Search for the cell housing the specified text and yield its (X, Y) center coordinate. 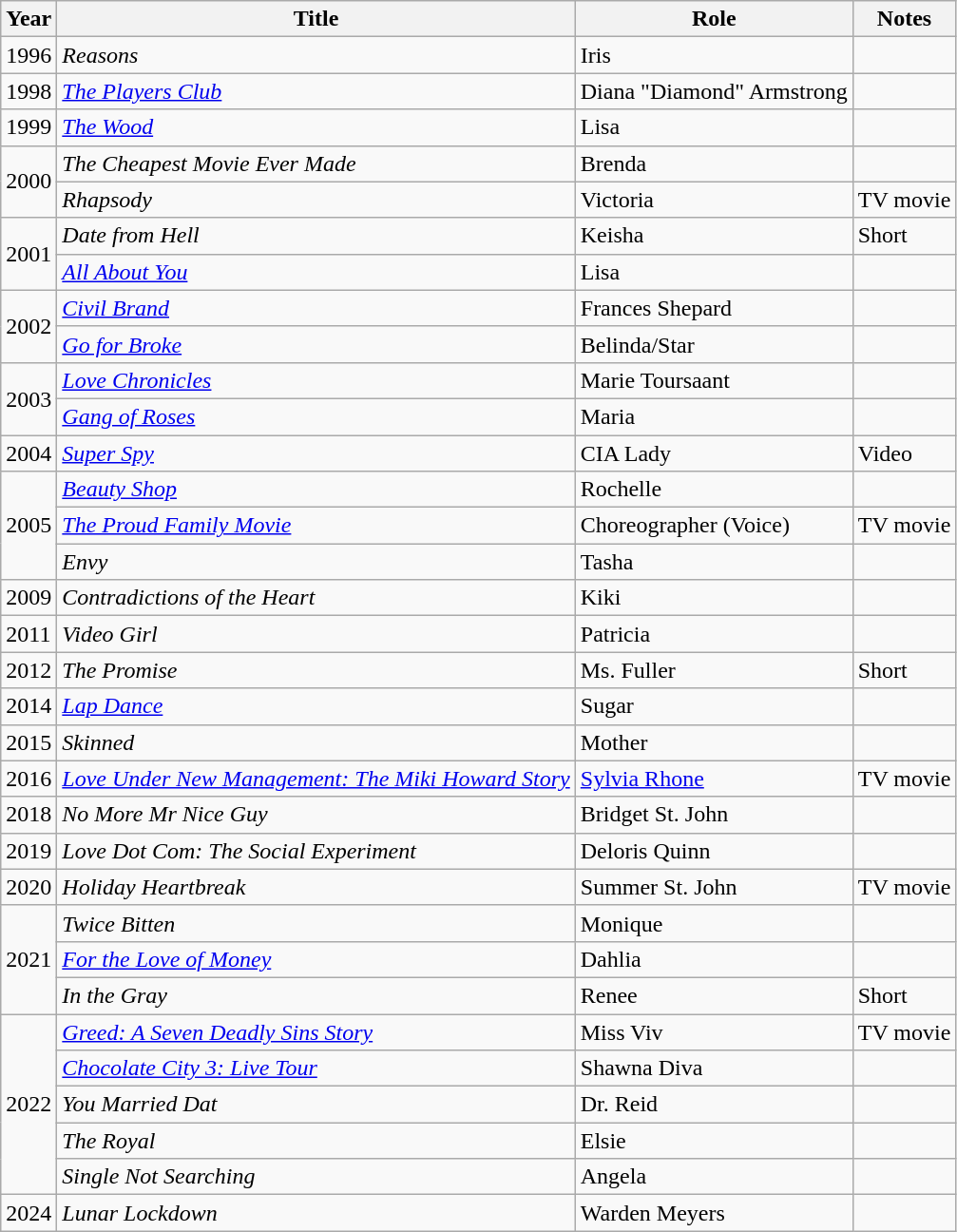
Brenda (714, 164)
Keisha (714, 236)
The Proud Family Movie (316, 526)
Angela (714, 1177)
Patricia (714, 634)
Monique (714, 923)
1998 (29, 91)
Notes (905, 19)
1999 (29, 127)
The Cheapest Movie Ever Made (316, 164)
2024 (29, 1213)
For the Love of Money (316, 959)
2016 (29, 779)
Sugar (714, 706)
Belinda/Star (714, 344)
Reasons (316, 55)
2012 (29, 670)
2014 (29, 706)
Marie Toursaant (714, 380)
Date from Hell (316, 236)
Holiday Heartbreak (316, 887)
Video (905, 453)
Maria (714, 416)
Deloris Quinn (714, 851)
Victoria (714, 200)
2009 (29, 598)
2011 (29, 634)
Lap Dance (316, 706)
Warden Meyers (714, 1213)
2018 (29, 815)
No More Mr Nice Guy (316, 815)
Civil Brand (316, 308)
Love Under New Management: The Miki Howard Story (316, 779)
Sylvia Rhone (714, 779)
2001 (29, 254)
Gang of Roses (316, 416)
Year (29, 19)
The Players Club (316, 91)
Dahlia (714, 959)
Kiki (714, 598)
Renee (714, 995)
You Married Dat (316, 1105)
Iris (714, 55)
2003 (29, 398)
Beauty Shop (316, 490)
2020 (29, 887)
All About You (316, 272)
Go for Broke (316, 344)
Tasha (714, 562)
2022 (29, 1104)
Bridget St. John (714, 815)
Twice Bitten (316, 923)
Ms. Fuller (714, 670)
Super Spy (316, 453)
The Royal (316, 1141)
Rochelle (714, 490)
2002 (29, 326)
Title (316, 19)
Mother (714, 742)
Contradictions of the Heart (316, 598)
The Promise (316, 670)
Greed: A Seven Deadly Sins Story (316, 1031)
2004 (29, 453)
In the Gray (316, 995)
2019 (29, 851)
Love Chronicles (316, 380)
Miss Viv (714, 1031)
Frances Shepard (714, 308)
Lunar Lockdown (316, 1213)
The Wood (316, 127)
Envy (316, 562)
2015 (29, 742)
CIA Lady (714, 453)
Love Dot Com: The Social Experiment (316, 851)
Skinned (316, 742)
Rhapsody (316, 200)
2021 (29, 959)
Diana "Diamond" Armstrong (714, 91)
Elsie (714, 1141)
Video Girl (316, 634)
Dr. Reid (714, 1105)
2000 (29, 182)
Role (714, 19)
Single Not Searching (316, 1177)
Summer St. John (714, 887)
Chocolate City 3: Live Tour (316, 1068)
Shawna Diva (714, 1068)
Choreographer (Voice) (714, 526)
2005 (29, 526)
1996 (29, 55)
